Provide the (x, y) coordinate of the cell's center where the given text is located.  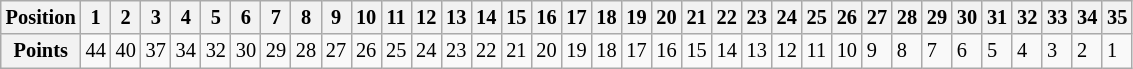
33 (1057, 17)
37 (156, 51)
44 (96, 51)
35 (1117, 17)
31 (997, 17)
40 (126, 51)
Points (41, 51)
Position (41, 17)
